For the text-containing cell, return its midpoint in (x, y) coordinate format. 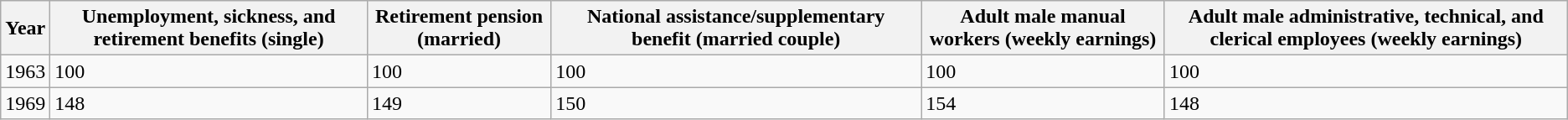
Unemployment, sickness, and retirement benefits (single) (209, 29)
149 (459, 103)
Year (25, 29)
Adult male manual workers (weekly earnings) (1044, 29)
1969 (25, 103)
154 (1044, 103)
National assistance/supplementary benefit (married couple) (736, 29)
1963 (25, 71)
150 (736, 103)
Retirement pension (married) (459, 29)
Adult male administrative, technical, and clerical employees (weekly earnings) (1365, 29)
